Extract the [x, y] coordinate from the center of the cell holding the provided text.  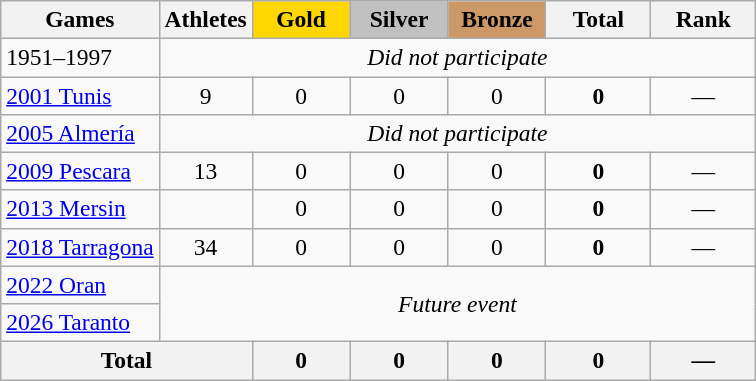
9 [206, 95]
34 [206, 247]
Athletes [206, 19]
Rank [704, 19]
Future event [458, 304]
2009 Pescara [80, 171]
2026 Taranto [80, 322]
13 [206, 171]
2001 Tunis [80, 95]
2018 Tarragona [80, 247]
Games [80, 19]
2013 Mersin [80, 209]
Bronze [497, 19]
Gold [301, 19]
2022 Oran [80, 285]
1951–1997 [80, 57]
Silver [399, 19]
2005 Almería [80, 133]
